Locate the cell with the specified text and output its [X, Y] center coordinate. 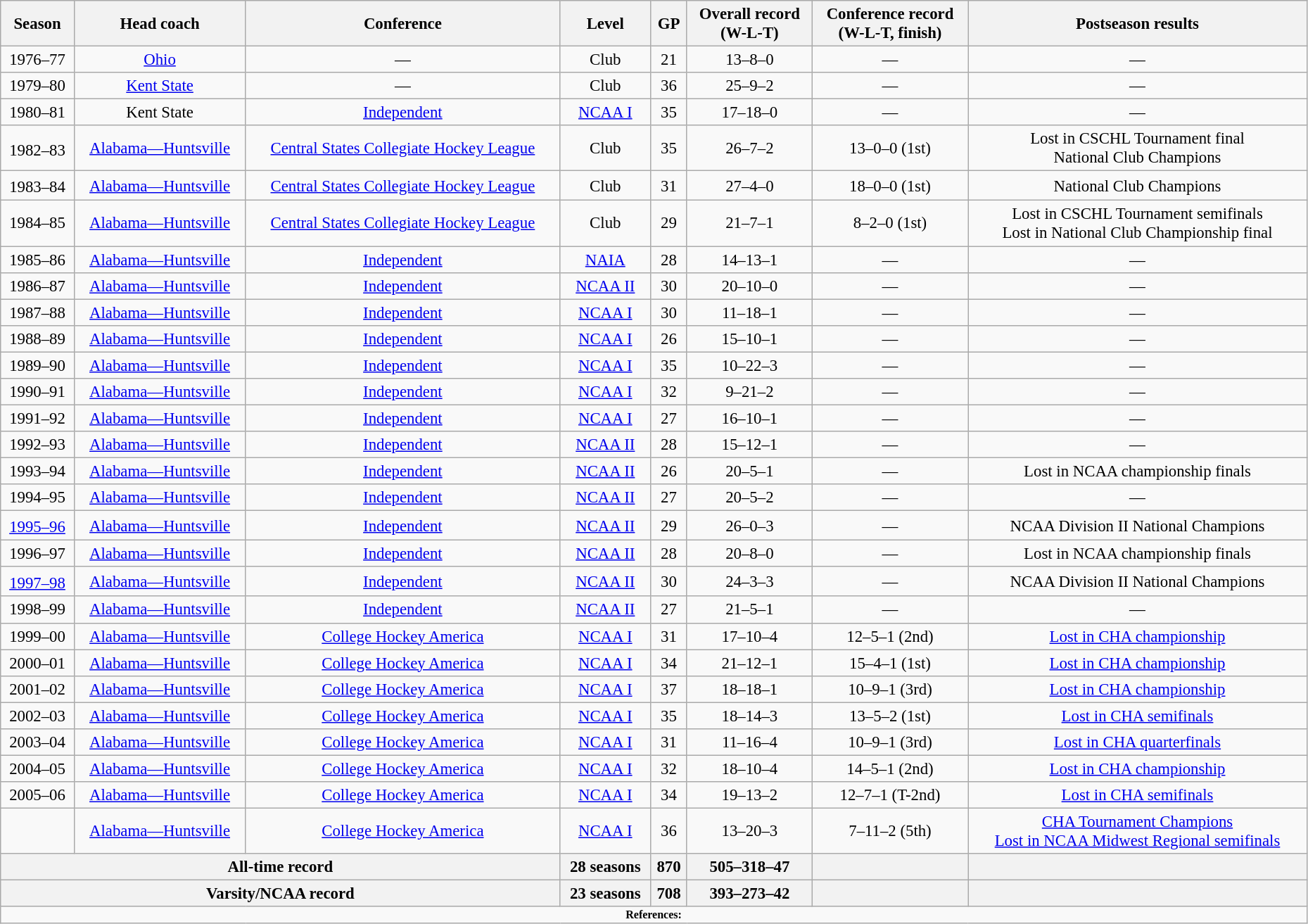
1993–94 [38, 471]
21–12–1 [749, 663]
17–10–4 [749, 636]
14–5–1 (2nd) [889, 768]
19–13–2 [749, 795]
2003–04 [38, 742]
20–5–1 [749, 471]
23 seasons [605, 894]
CHA Tournament ChampionsLost in NCAA Midwest Regional semifinals [1138, 830]
26–7–2 [749, 148]
1988–89 [38, 338]
GP [669, 24]
References: [654, 915]
Level [605, 24]
21 [669, 60]
18–14–3 [749, 716]
Overall record(W-L-T) [749, 24]
18–10–4 [749, 768]
13–5–2 (1st) [889, 716]
28 seasons [605, 867]
1976–77 [38, 60]
870 [669, 867]
18–0–0 (1st) [889, 186]
12–5–1 (2nd) [889, 636]
25–9–2 [749, 86]
Lost in CSCHL Tournament finalNational Club Champions [1138, 148]
1999–00 [38, 636]
21–7–1 [749, 224]
13–20–3 [749, 830]
24–3–3 [749, 581]
12–7–1 (T-2nd) [889, 795]
7–11–2 (5th) [889, 830]
8–2–0 (1st) [889, 224]
2000–01 [38, 663]
2005–06 [38, 795]
11–16–4 [749, 742]
10–22–3 [749, 365]
1997–98 [38, 581]
393–273–42 [749, 894]
9–21–2 [749, 392]
11–18–1 [749, 312]
1995–96 [38, 526]
Season [38, 24]
Conference record(W-L-T, finish) [889, 24]
1982–83 [38, 148]
1991–92 [38, 418]
1989–90 [38, 365]
All-time record [280, 867]
Ohio [160, 60]
1986–87 [38, 286]
15–12–1 [749, 445]
21–5–1 [749, 610]
1984–85 [38, 224]
1992–93 [38, 445]
37 [669, 689]
1985–86 [38, 260]
20–8–0 [749, 554]
16–10–1 [749, 418]
1990–91 [38, 392]
Varsity/NCAA record [280, 894]
Postseason results [1138, 24]
Lost in CSCHL Tournament semifinalsLost in National Club Championship final [1138, 224]
2004–05 [38, 768]
1980–81 [38, 113]
National Club Champions [1138, 186]
708 [669, 894]
13–8–0 [749, 60]
2001–02 [38, 689]
17–18–0 [749, 113]
1983–84 [38, 186]
15–10–1 [749, 338]
26–0–3 [749, 526]
13–0–0 (1st) [889, 148]
14–13–1 [749, 260]
Head coach [160, 24]
1998–99 [38, 610]
2002–03 [38, 716]
15–4–1 (1st) [889, 663]
18–18–1 [749, 689]
20–10–0 [749, 286]
27–4–0 [749, 186]
Conference [402, 24]
1996–97 [38, 554]
20–5–2 [749, 498]
1994–95 [38, 498]
1987–88 [38, 312]
Lost in CHA quarterfinals [1138, 742]
505–318–47 [749, 867]
NAIA [605, 260]
1979–80 [38, 86]
